Scan for the cell matching the given text and deliver its (X, Y) coordinate at center. 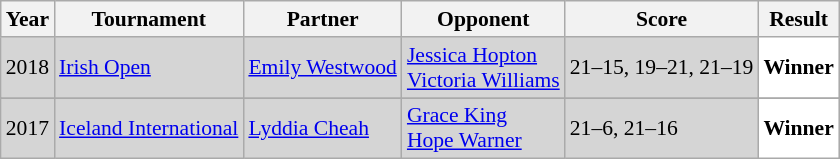
21–15, 19–21, 21–19 (662, 68)
Iceland International (148, 128)
21–6, 21–16 (662, 128)
2017 (28, 128)
Grace King Hope Warner (484, 128)
Partner (322, 19)
Result (798, 19)
Score (662, 19)
Lyddia Cheah (322, 128)
Tournament (148, 19)
2018 (28, 68)
Opponent (484, 19)
Jessica Hopton Victoria Williams (484, 68)
Irish Open (148, 68)
Year (28, 19)
Emily Westwood (322, 68)
